Extract the (x, y) coordinate from the center of the cell holding the provided text.  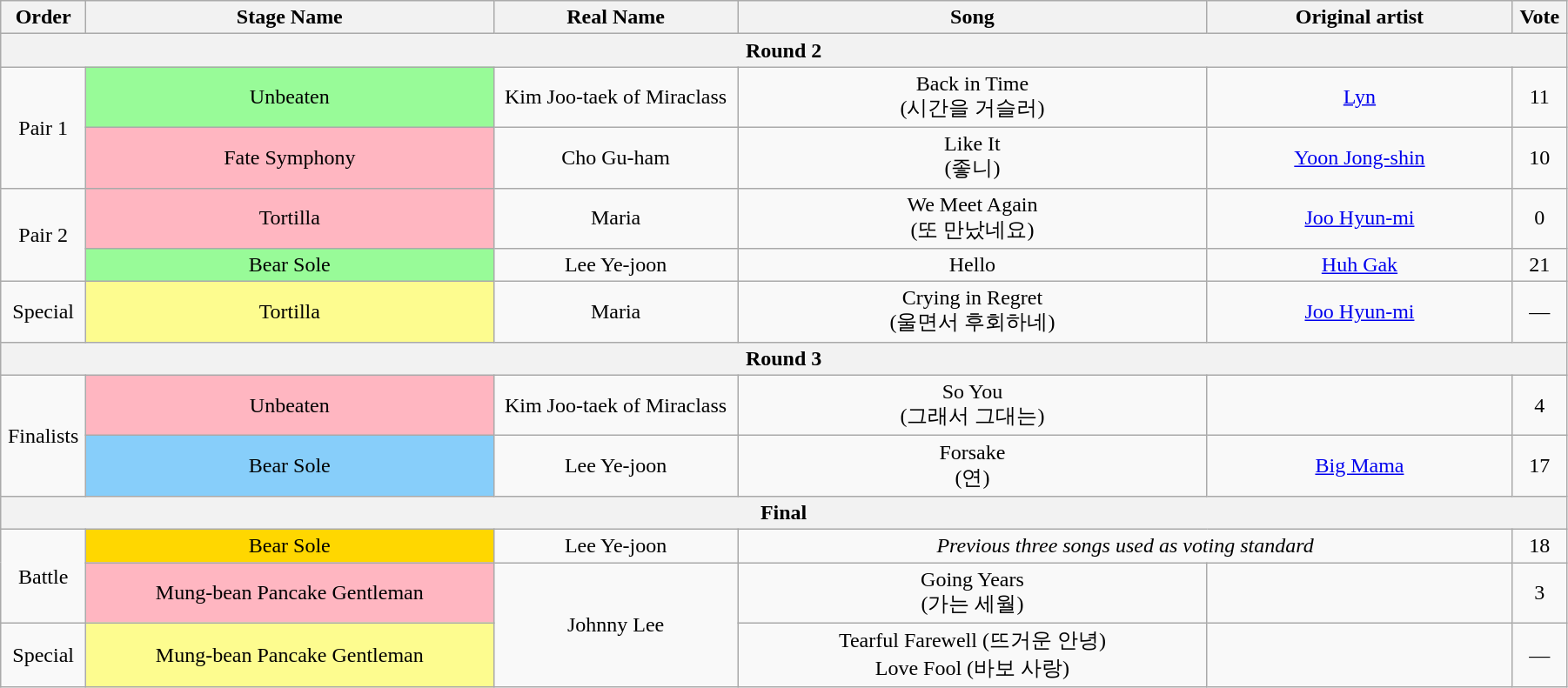
10 (1539, 157)
We Meet Again(또 만났네요) (973, 218)
Original artist (1359, 17)
Stage Name (290, 17)
Cho Gu-ham (616, 157)
Song (973, 17)
11 (1539, 97)
Yoon Jong-shin (1359, 157)
Real Name (616, 17)
Pair 2 (44, 235)
So You(그래서 그대는) (973, 405)
Finalists (44, 435)
Fate Symphony (290, 157)
Lyn (1359, 97)
Hello (973, 265)
3 (1539, 592)
Final (784, 512)
Tearful Farewell (뜨거운 안녕)Love Fool (바보 사랑) (973, 655)
Round 3 (784, 358)
Big Mama (1359, 466)
Pair 1 (44, 127)
Johnny Lee (616, 625)
Round 2 (784, 50)
21 (1539, 265)
18 (1539, 545)
4 (1539, 405)
Back in Time(시간을 거슬러) (973, 97)
Huh Gak (1359, 265)
17 (1539, 466)
Previous three songs used as voting standard (1125, 545)
Forsake(연) (973, 466)
Going Years(가는 세월) (973, 592)
Crying in Regret (울면서 후회하네) (973, 312)
Order (44, 17)
Battle (44, 576)
Like It(좋니) (973, 157)
Vote (1539, 17)
0 (1539, 218)
